Pinpoint the cell where the given text exists, returning its (x, y) midpoint coordinate. 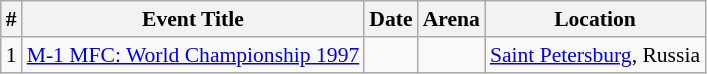
Date (390, 19)
1 (12, 55)
M-1 MFC: World Championship 1997 (194, 55)
# (12, 19)
Location (595, 19)
Event Title (194, 19)
Saint Petersburg, Russia (595, 55)
Arena (452, 19)
